Detect which cell encompasses the target text, then output its [X, Y] center coordinate. 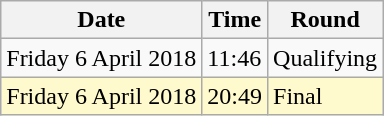
Date [102, 20]
11:46 [235, 58]
Final [326, 96]
Time [235, 20]
Round [326, 20]
Qualifying [326, 58]
20:49 [235, 96]
